Extract the (x, y) coordinate from the center of the cell holding the provided text.  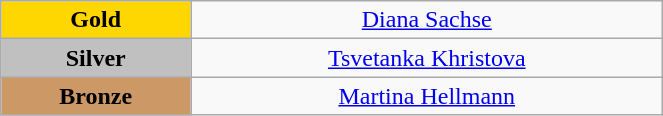
Diana Sachse (427, 20)
Martina Hellmann (427, 96)
Tsvetanka Khristova (427, 58)
Silver (96, 58)
Bronze (96, 96)
Gold (96, 20)
